Identify which cell holds the provided text, then report its [X, Y] central coordinate. 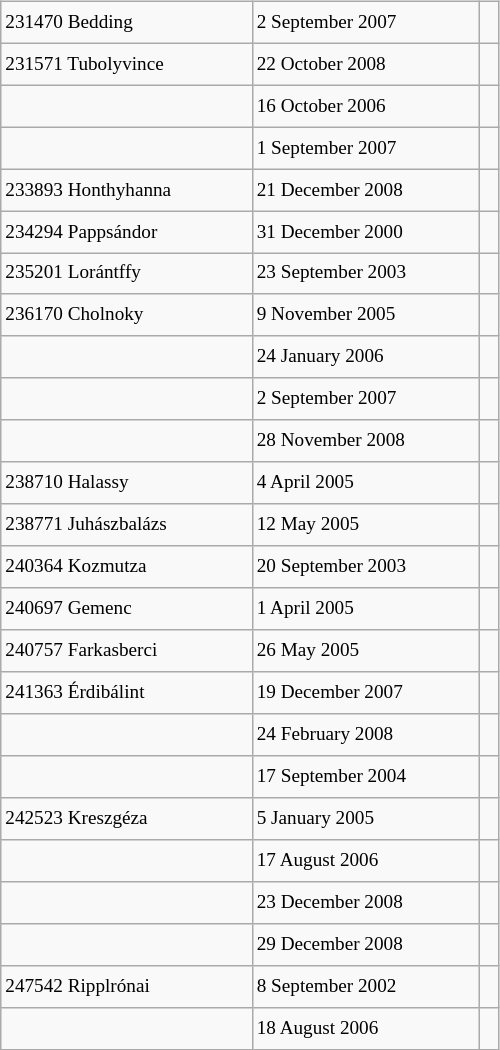
236170 Cholnoky [126, 315]
240757 Farkasberci [126, 651]
247542 Ripplrónai [126, 986]
18 August 2006 [366, 1028]
240364 Kozmutza [126, 567]
233893 Honthyhanna [126, 190]
235201 Lorántffy [126, 274]
23 September 2003 [366, 274]
241363 Érdibálint [126, 693]
21 December 2008 [366, 190]
231470 Bedding [126, 22]
23 December 2008 [366, 902]
1 September 2007 [366, 148]
1 April 2005 [366, 609]
8 September 2002 [366, 986]
26 May 2005 [366, 651]
238710 Halassy [126, 483]
31 December 2000 [366, 232]
29 December 2008 [366, 944]
240697 Gemenc [126, 609]
19 December 2007 [366, 693]
16 October 2006 [366, 106]
22 October 2008 [366, 64]
17 August 2006 [366, 861]
231571 Tubolyvince [126, 64]
12 May 2005 [366, 525]
20 September 2003 [366, 567]
24 January 2006 [366, 357]
28 November 2008 [366, 441]
4 April 2005 [366, 483]
238771 Juhászbalázs [126, 525]
234294 Pappsándor [126, 232]
5 January 2005 [366, 819]
17 September 2004 [366, 777]
242523 Kreszgéza [126, 819]
9 November 2005 [366, 315]
24 February 2008 [366, 735]
